Capture the cell that displays the provided text and extract its [X, Y] central coordinate. 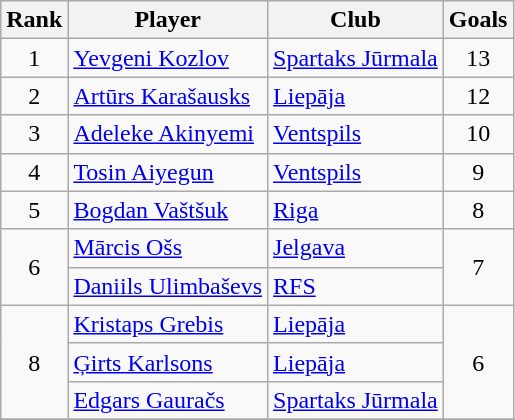
Kristaps Grebis [168, 324]
Player [168, 20]
Daniils Ulimbaševs [168, 286]
Adeleke Akinyemi [168, 134]
13 [478, 58]
Yevgeni Kozlov [168, 58]
Riga [356, 210]
12 [478, 96]
RFS [356, 286]
Artūrs Karašausks [168, 96]
Club [356, 20]
Jelgava [356, 248]
1 [34, 58]
2 [34, 96]
5 [34, 210]
Bogdan Vaštšuk [168, 210]
Ģirts Karlsons [168, 362]
10 [478, 134]
7 [478, 267]
9 [478, 172]
Goals [478, 20]
Mārcis Ošs [168, 248]
Tosin Aiyegun [168, 172]
4 [34, 172]
Rank [34, 20]
3 [34, 134]
Edgars Gauračs [168, 400]
